Extract the [x, y] coordinate from the center of the cell holding the provided text.  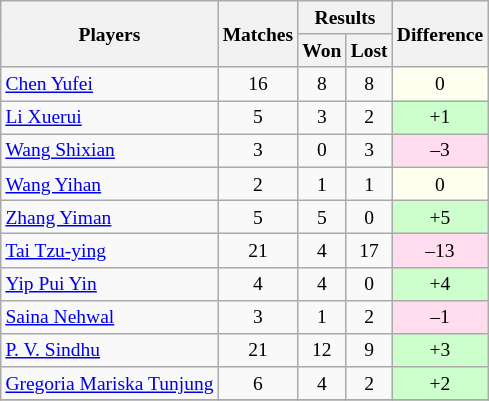
Tai Tzu-ying [110, 250]
–1 [440, 316]
+4 [440, 284]
16 [258, 84]
Won [322, 50]
Wang Shixian [110, 150]
+2 [440, 384]
P. V. Sindhu [110, 350]
Zhang Yiman [110, 216]
Matches [258, 34]
+5 [440, 216]
Lost [369, 50]
–13 [440, 250]
Players [110, 34]
Difference [440, 34]
Saina Nehwal [110, 316]
Li Xuerui [110, 118]
Chen Yufei [110, 84]
Results [345, 18]
Yip Pui Yin [110, 284]
9 [369, 350]
–3 [440, 150]
6 [258, 384]
12 [322, 350]
17 [369, 250]
Wang Yihan [110, 184]
Gregoria Mariska Tunjung [110, 384]
+1 [440, 118]
+3 [440, 350]
